Capture the cell that displays the provided text and extract its [x, y] central coordinate. 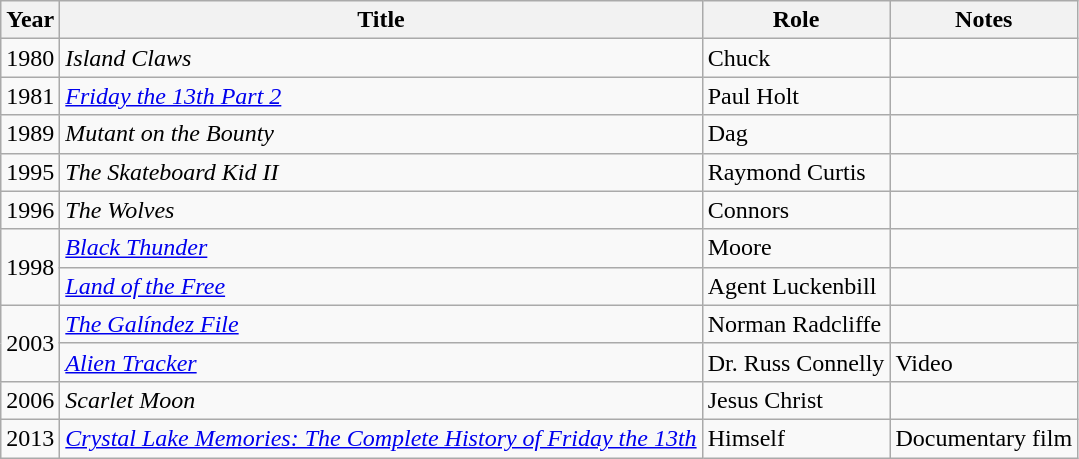
1998 [30, 267]
2013 [30, 438]
Documentary film [984, 438]
Video [984, 362]
Agent Luckenbill [796, 286]
Norman Radcliffe [796, 324]
Island Claws [381, 58]
Scarlet Moon [381, 400]
Land of the Free [381, 286]
The Skateboard Kid II [381, 172]
Mutant on the Bounty [381, 134]
Title [381, 20]
Moore [796, 248]
1996 [30, 210]
Raymond Curtis [796, 172]
Year [30, 20]
1995 [30, 172]
The Galíndez File [381, 324]
Jesus Christ [796, 400]
1980 [30, 58]
Chuck [796, 58]
Friday the 13th Part 2 [381, 96]
Crystal Lake Memories: The Complete History of Friday the 13th [381, 438]
1981 [30, 96]
Alien Tracker [381, 362]
1989 [30, 134]
Himself [796, 438]
Connors [796, 210]
Dag [796, 134]
2006 [30, 400]
Dr. Russ Connelly [796, 362]
Black Thunder [381, 248]
The Wolves [381, 210]
Notes [984, 20]
2003 [30, 343]
Role [796, 20]
Paul Holt [796, 96]
